Provide the (X, Y) coordinate of the cell's center where the given text is located.  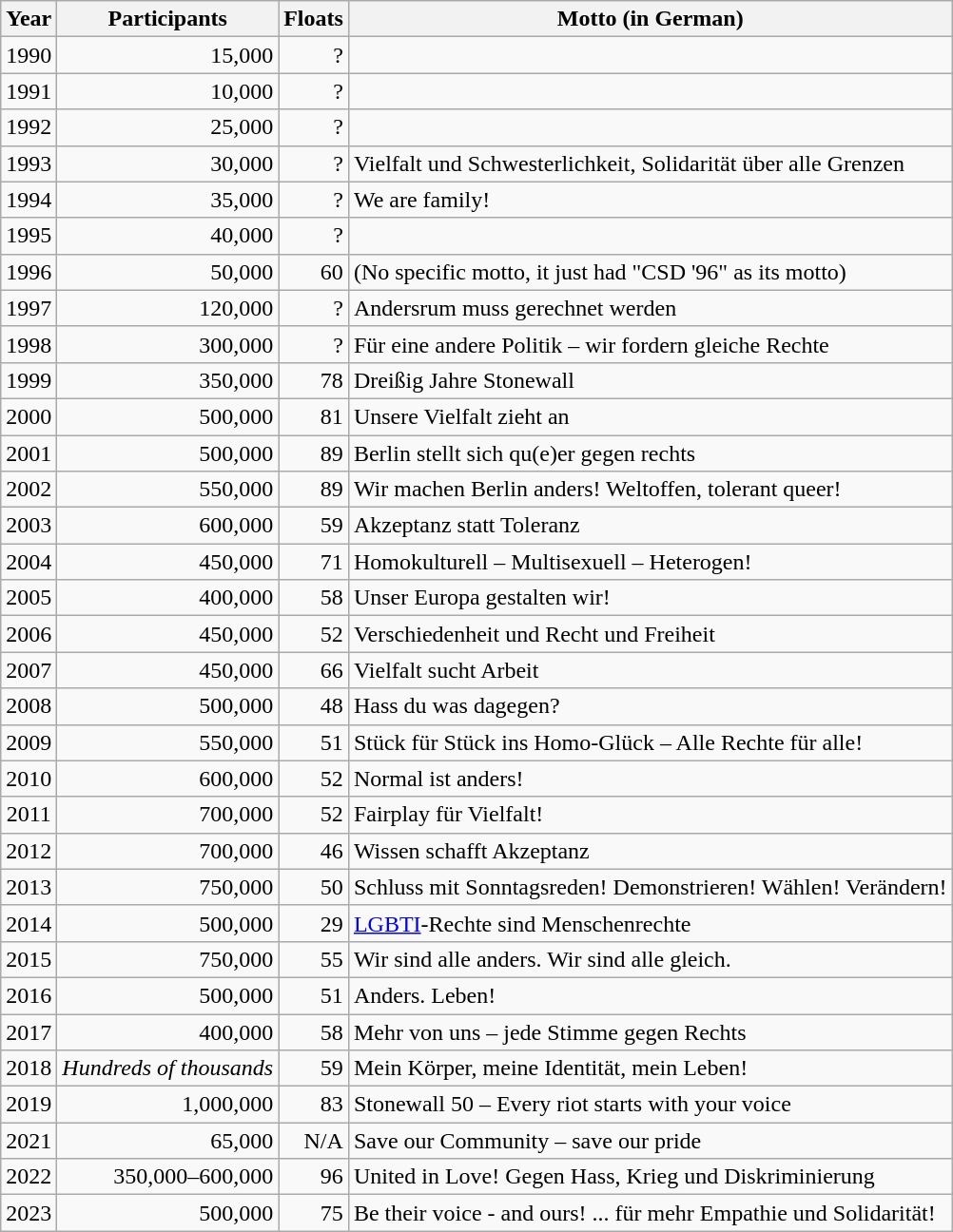
50,000 (167, 272)
Year (29, 19)
30,000 (167, 164)
81 (314, 416)
Normal ist anders! (651, 779)
Floats (314, 19)
2003 (29, 526)
1,000,000 (167, 1105)
Be their voice - and ours! ... für mehr Empathie und Solidarität! (651, 1213)
Stück für Stück ins Homo-Glück – Alle Rechte für alle! (651, 742)
2000 (29, 416)
Unser Europa gestalten wir! (651, 598)
65,000 (167, 1141)
2013 (29, 887)
2023 (29, 1213)
1991 (29, 91)
40,000 (167, 236)
Mehr von uns – jede Stimme gegen Rechts (651, 1031)
Vielfalt sucht Arbeit (651, 670)
2021 (29, 1141)
75 (314, 1213)
Fairplay für Vielfalt! (651, 815)
United in Love! Gegen Hass, Krieg und Diskriminierung (651, 1177)
Dreißig Jahre Stonewall (651, 380)
Verschiedenheit und Recht und Freiheit (651, 634)
300,000 (167, 344)
2011 (29, 815)
1998 (29, 344)
2018 (29, 1068)
350,000–600,000 (167, 1177)
350,000 (167, 380)
Stonewall 50 – Every riot starts with your voice (651, 1105)
2022 (29, 1177)
2002 (29, 490)
Motto (in German) (651, 19)
29 (314, 923)
60 (314, 272)
Anders. Leben! (651, 995)
2014 (29, 923)
Für eine andere Politik – wir fordern gleiche Rechte (651, 344)
1999 (29, 380)
Wir sind alle anders. Wir sind alle gleich. (651, 959)
2015 (29, 959)
71 (314, 562)
2010 (29, 779)
Participants (167, 19)
Schluss mit Sonntagsreden! Demonstrieren! Wählen! Verändern! (651, 887)
50 (314, 887)
Andersrum muss gerechnet werden (651, 308)
N/A (314, 1141)
2001 (29, 453)
1996 (29, 272)
96 (314, 1177)
25,000 (167, 127)
Homokulturell – Multisexuell – Heterogen! (651, 562)
48 (314, 706)
66 (314, 670)
120,000 (167, 308)
LGBTI-Rechte sind Menschenrechte (651, 923)
1993 (29, 164)
Save our Community – save our pride (651, 1141)
Berlin stellt sich qu(e)er gegen rechts (651, 453)
1992 (29, 127)
35,000 (167, 200)
Wissen schafft Akzeptanz (651, 851)
2019 (29, 1105)
Vielfalt und Schwesterlichkeit, Solidarität über alle Grenzen (651, 164)
15,000 (167, 55)
1995 (29, 236)
1990 (29, 55)
10,000 (167, 91)
78 (314, 380)
2008 (29, 706)
(No specific motto, it just had "CSD '96" as its motto) (651, 272)
2016 (29, 995)
Hundreds of thousands (167, 1068)
2012 (29, 851)
Hass du was dagegen? (651, 706)
2017 (29, 1031)
2007 (29, 670)
1994 (29, 200)
Wir machen Berlin anders! Weltoffen, tolerant queer! (651, 490)
2009 (29, 742)
2005 (29, 598)
46 (314, 851)
Akzeptanz statt Toleranz (651, 526)
2004 (29, 562)
Unsere Vielfalt zieht an (651, 416)
We are family! (651, 200)
2006 (29, 634)
1997 (29, 308)
83 (314, 1105)
55 (314, 959)
Mein Körper, meine Identität, mein Leben! (651, 1068)
